Return the (X, Y) coordinate for the center point of the cell that contains the specified text.  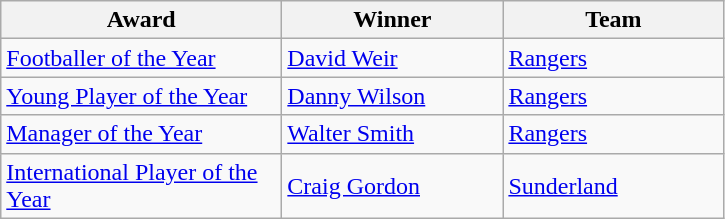
Team (614, 20)
Award (142, 20)
Winner (392, 20)
David Weir (392, 58)
International Player of the Year (142, 186)
Manager of the Year (142, 134)
Footballer of the Year (142, 58)
Young Player of the Year (142, 96)
Danny Wilson (392, 96)
Walter Smith (392, 134)
Craig Gordon (392, 186)
Sunderland (614, 186)
